Capture the cell that displays the provided text and extract its [X, Y] central coordinate. 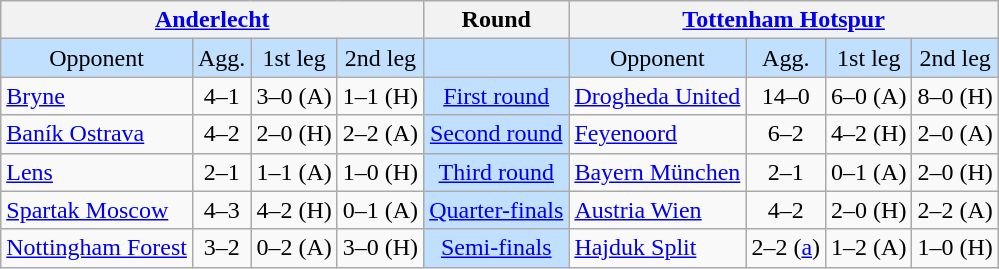
Bryne [97, 96]
Nottingham Forest [97, 248]
Semi-finals [496, 248]
14–0 [786, 96]
1–1 (A) [294, 172]
4–3 [221, 210]
6–0 (A) [869, 96]
Second round [496, 134]
Lens [97, 172]
Austria Wien [658, 210]
1–1 (H) [380, 96]
Tottenham Hotspur [784, 20]
2–2 (a) [786, 248]
Anderlecht [212, 20]
4–1 [221, 96]
2–0 (A) [955, 134]
3–0 (A) [294, 96]
1–2 (A) [869, 248]
6–2 [786, 134]
Quarter-finals [496, 210]
0–2 (A) [294, 248]
3–2 [221, 248]
Baník Ostrava [97, 134]
Drogheda United [658, 96]
First round [496, 96]
Feyenoord [658, 134]
Spartak Moscow [97, 210]
3–0 (H) [380, 248]
Round [496, 20]
Bayern München [658, 172]
8–0 (H) [955, 96]
Third round [496, 172]
Hajduk Split [658, 248]
